Extract the (x, y) coordinate from the center of the cell holding the provided text.  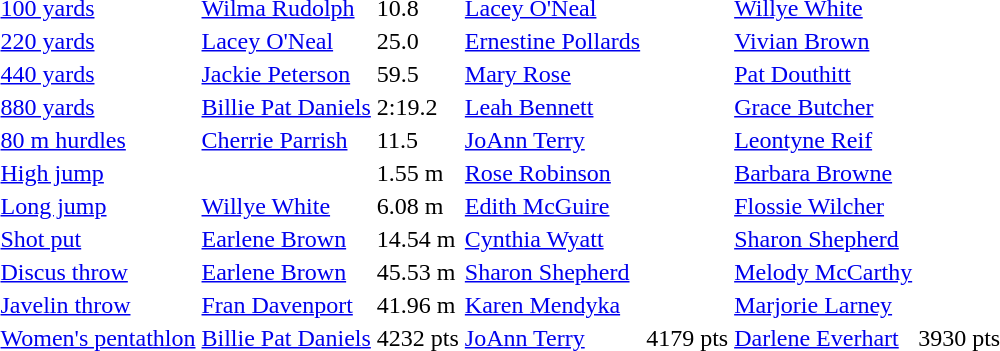
Barbara Browne (824, 173)
Rose Robinson (552, 173)
Vivian Brown (824, 41)
6.08 m (418, 206)
Edith McGuire (552, 206)
Leah Bennett (552, 107)
Ernestine Pollards (552, 41)
Marjorie Larney (824, 305)
45.53 m (418, 272)
11.5 (418, 140)
Pat Douthitt (824, 74)
Karen Mendyka (552, 305)
1.55 m (418, 173)
Lacey O'Neal (286, 41)
Willye White (286, 206)
Jackie Peterson (286, 74)
41.96 m (418, 305)
Cynthia Wyatt (552, 239)
Flossie Wilcher (824, 206)
JoAnn Terry (552, 140)
Melody McCarthy (824, 272)
Leontyne Reif (824, 140)
2:19.2 (418, 107)
Cherrie Parrish (286, 140)
25.0 (418, 41)
Billie Pat Daniels (286, 107)
59.5 (418, 74)
Fran Davenport (286, 305)
14.54 m (418, 239)
Mary Rose (552, 74)
Grace Butcher (824, 107)
